Detect which cell encompasses the target text, then output its (x, y) center coordinate. 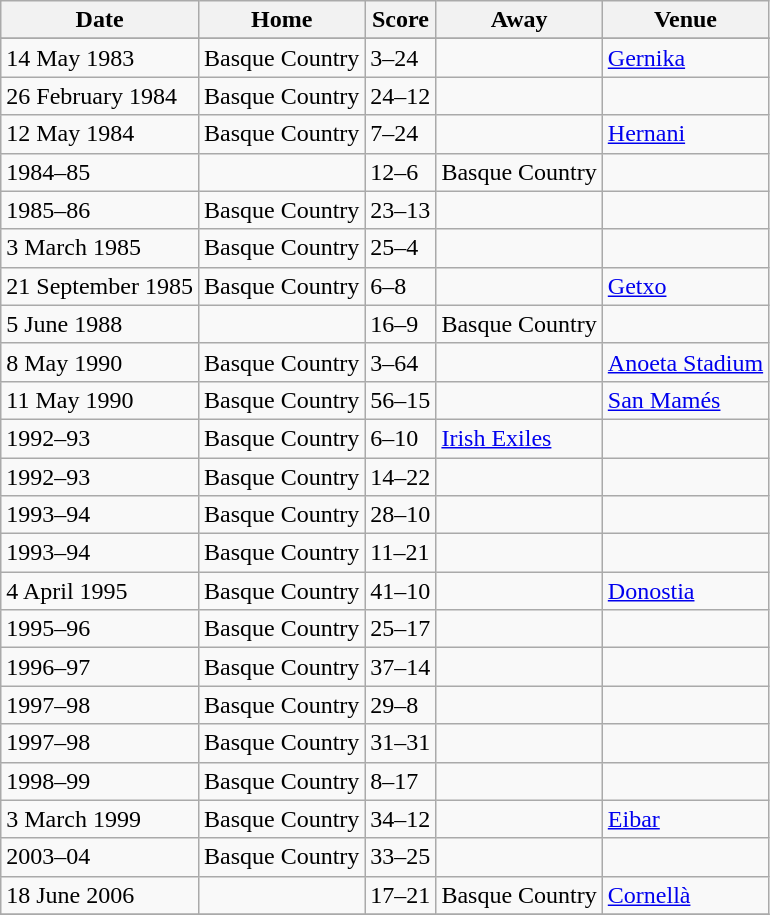
Date (100, 20)
Cornellà (685, 895)
3 March 1985 (100, 248)
3–24 (400, 58)
Hernani (685, 134)
5 June 1988 (100, 324)
18 June 2006 (100, 895)
56–15 (400, 400)
Getxo (685, 286)
33–25 (400, 857)
4 April 1995 (100, 591)
7–24 (400, 134)
1995–96 (100, 629)
11 May 1990 (100, 400)
25–4 (400, 248)
23–13 (400, 210)
Score (400, 20)
1985–86 (100, 210)
1998–99 (100, 781)
1984–85 (100, 172)
6–10 (400, 438)
14 May 1983 (100, 58)
14–22 (400, 477)
28–10 (400, 515)
17–21 (400, 895)
3–64 (400, 362)
29–8 (400, 705)
Eibar (685, 819)
37–14 (400, 667)
Venue (685, 20)
31–31 (400, 743)
Home (281, 20)
34–12 (400, 819)
San Mamés (685, 400)
6–8 (400, 286)
Irish Exiles (519, 438)
8–17 (400, 781)
11–21 (400, 553)
25–17 (400, 629)
24–12 (400, 96)
2003–04 (100, 857)
Anoeta Stadium (685, 362)
21 September 1985 (100, 286)
3 March 1999 (100, 819)
8 May 1990 (100, 362)
12–6 (400, 172)
1996–97 (100, 667)
Donostia (685, 591)
Away (519, 20)
16–9 (400, 324)
Gernika (685, 58)
26 February 1984 (100, 96)
41–10 (400, 591)
12 May 1984 (100, 134)
